Extract the (x, y) coordinate from the center of the cell holding the provided text.  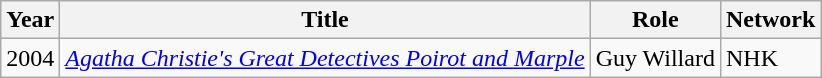
Role (655, 20)
Year (30, 20)
Guy Willard (655, 58)
Title (325, 20)
Network (770, 20)
Agatha Christie's Great Detectives Poirot and Marple (325, 58)
NHK (770, 58)
2004 (30, 58)
